Return (x, y) of the center of cell containing provided text 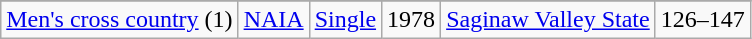
126–147 (702, 20)
Men's cross country (1) (120, 20)
Single (345, 20)
NAIA (274, 20)
1978 (412, 20)
Saginaw Valley State (548, 20)
